Locate the cell with the specified text and output its (x, y) center coordinate. 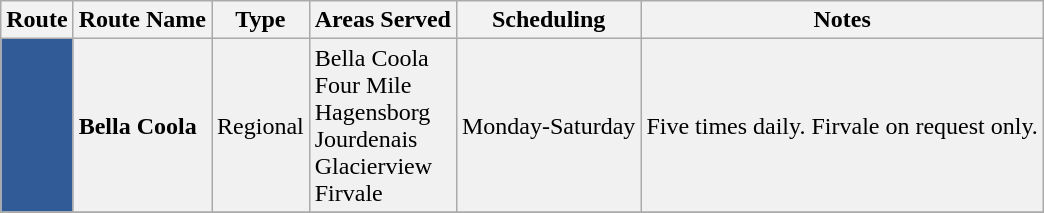
Type (261, 20)
Scheduling (548, 20)
Regional (261, 126)
Route Name (142, 20)
Bella Coola (142, 126)
Route (37, 20)
Five times daily. Firvale on request only. (842, 126)
Notes (842, 20)
Monday-Saturday (548, 126)
Areas Served (382, 20)
Bella CoolaFour MileHagensborgJourdenaisGlacierviewFirvale (382, 126)
